Return the (X, Y) coordinate for the center point of the cell that contains the specified text.  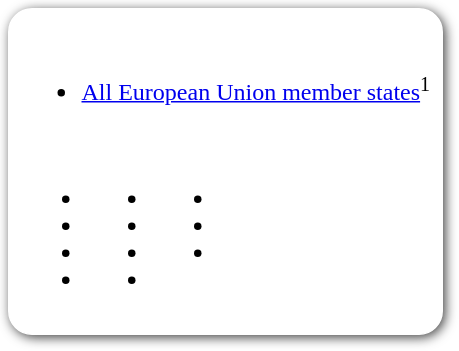
All European Union member states1 (226, 172)
